Search for the cell housing the specified text and yield its [x, y] center coordinate. 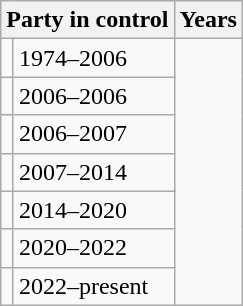
2006–2007 [94, 134]
1974–2006 [94, 58]
Years [208, 20]
Party in control [88, 20]
2006–2006 [94, 96]
2014–2020 [94, 210]
2020–2022 [94, 248]
2007–2014 [94, 172]
2022–present [94, 286]
